Output the (X, Y) coordinate of the center of the cell containing the given text.  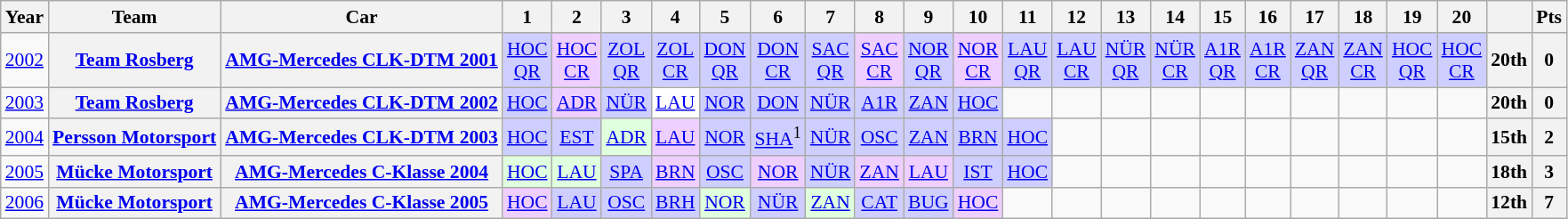
SHA1 (777, 137)
15th (1508, 137)
AMG-Mercedes C-Klasse 2004 (361, 172)
NÜRCR (1175, 61)
CAT (879, 203)
ZOLCR (676, 61)
SACQR (831, 61)
Persson Motorsport (134, 137)
Year (25, 17)
IST (978, 172)
12th (1508, 203)
11 (1027, 17)
AMG-Mercedes CLK-DTM 2003 (361, 137)
2005 (25, 172)
14 (1175, 17)
LAUQR (1027, 61)
2006 (25, 203)
15 (1222, 17)
19 (1412, 17)
LAUCR (1076, 61)
BRH (676, 203)
NÜRQR (1126, 61)
AMG-Mercedes C-Klasse 2005 (361, 203)
BUG (929, 203)
2003 (25, 103)
A1R (879, 103)
18 (1363, 17)
Pts (1549, 17)
2002 (25, 61)
10 (978, 17)
12 (1076, 17)
16 (1268, 17)
1 (527, 17)
ZANQR (1315, 61)
A1RQR (1222, 61)
NORQR (929, 61)
AMG-Mercedes CLK-DTM 2002 (361, 103)
Team (134, 17)
20 (1462, 17)
17 (1315, 17)
Car (361, 17)
DON (777, 103)
DONQR (726, 61)
6 (777, 17)
DONCR (777, 61)
13 (1126, 17)
18th (1508, 172)
ZANCR (1363, 61)
EST (577, 137)
AMG-Mercedes CLK-DTM 2001 (361, 61)
ZOLQR (626, 61)
9 (929, 17)
SPA (626, 172)
2004 (25, 137)
5 (726, 17)
8 (879, 17)
NORCR (978, 61)
4 (676, 17)
A1RCR (1268, 61)
SACCR (879, 61)
